Capture the cell that displays the provided text and extract its (X, Y) central coordinate. 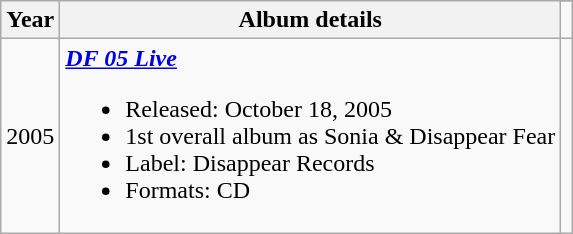
Album details (310, 20)
Year (30, 20)
DF 05 LiveReleased: October 18, 20051st overall album as Sonia & Disappear FearLabel: Disappear RecordsFormats: CD (310, 136)
2005 (30, 136)
